Capture the cell that displays the provided text and extract its (x, y) central coordinate. 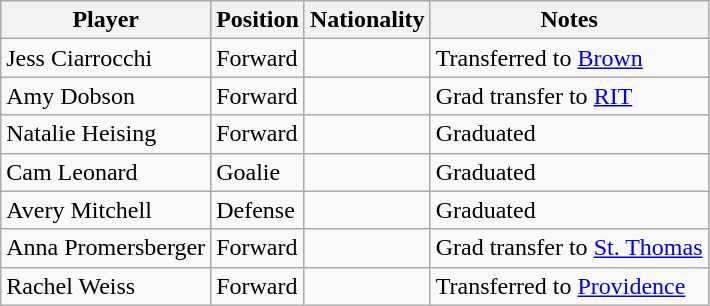
Position (258, 20)
Grad transfer to RIT (569, 96)
Defense (258, 210)
Rachel Weiss (106, 286)
Natalie Heising (106, 134)
Cam Leonard (106, 172)
Jess Ciarrocchi (106, 58)
Nationality (367, 20)
Player (106, 20)
Grad transfer to St. Thomas (569, 248)
Amy Dobson (106, 96)
Notes (569, 20)
Avery Mitchell (106, 210)
Transferred to Brown (569, 58)
Anna Promersberger (106, 248)
Goalie (258, 172)
Transferred to Providence (569, 286)
